From the cell containing the given text, extract its center point as (X, Y) coordinate. 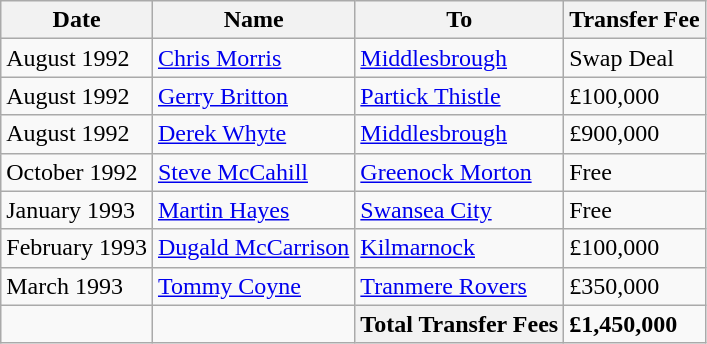
Swap Deal (634, 58)
Transfer Fee (634, 20)
Gerry Britton (253, 96)
January 1993 (77, 210)
£1,450,000 (634, 324)
Martin Hayes (253, 210)
Name (253, 20)
Swansea City (460, 210)
To (460, 20)
Dugald McCarrison (253, 248)
Date (77, 20)
Kilmarnock (460, 248)
Chris Morris (253, 58)
March 1993 (77, 286)
Tranmere Rovers (460, 286)
Total Transfer Fees (460, 324)
Tommy Coyne (253, 286)
£350,000 (634, 286)
Steve McCahill (253, 172)
£900,000 (634, 134)
February 1993 (77, 248)
Partick Thistle (460, 96)
October 1992 (77, 172)
Greenock Morton (460, 172)
Derek Whyte (253, 134)
